Output the (x, y) coordinate of the center of the cell containing the given text.  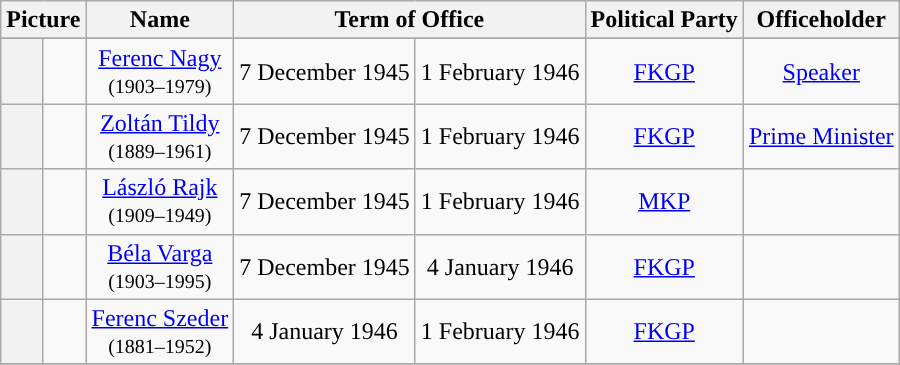
László Rajk(1909–1949) (160, 202)
Zoltán Tildy(1889–1961) (160, 136)
Political Party (664, 20)
Name (160, 20)
Term of Office (410, 20)
MKP (664, 202)
Picture (44, 20)
Speaker (821, 72)
Béla Varga(1903–1995) (160, 266)
Ferenc Nagy(1903–1979) (160, 72)
Prime Minister (821, 136)
Ferenc Szeder(1881–1952) (160, 332)
Officeholder (821, 20)
